Pinpoint the cell where the given text exists, returning its [x, y] midpoint coordinate. 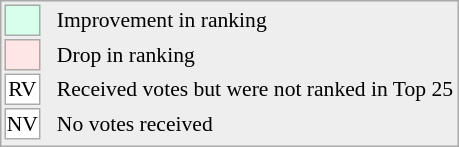
NV [22, 124]
No votes received [254, 124]
Improvement in ranking [254, 20]
RV [22, 90]
Drop in ranking [254, 55]
Received votes but were not ranked in Top 25 [254, 90]
